For the text-containing cell, return its midpoint in (x, y) coordinate format. 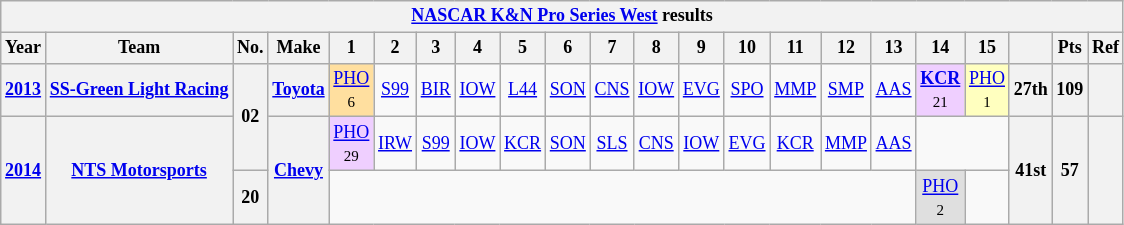
15 (988, 48)
12 (846, 48)
2014 (24, 170)
3 (436, 48)
02 (250, 116)
27th (1030, 90)
Year (24, 48)
1 (352, 48)
PHO29 (352, 144)
Chevy (298, 170)
Pts (1070, 48)
4 (478, 48)
7 (612, 48)
IRW (396, 144)
SMP (846, 90)
10 (747, 48)
2 (396, 48)
20 (250, 197)
41st (1030, 170)
Toyota (298, 90)
5 (523, 48)
109 (1070, 90)
KCR21 (940, 90)
PHO6 (352, 90)
13 (894, 48)
2013 (24, 90)
PHO1 (988, 90)
L44 (523, 90)
Make (298, 48)
PHO2 (940, 197)
11 (796, 48)
Team (138, 48)
14 (940, 48)
SS-Green Light Racing (138, 90)
SLS (612, 144)
57 (1070, 170)
SPO (747, 90)
6 (568, 48)
BIR (436, 90)
Ref (1106, 48)
No. (250, 48)
9 (701, 48)
NASCAR K&N Pro Series West results (562, 16)
NTS Motorsports (138, 170)
8 (656, 48)
